Return (X, Y) of the center of cell containing provided text 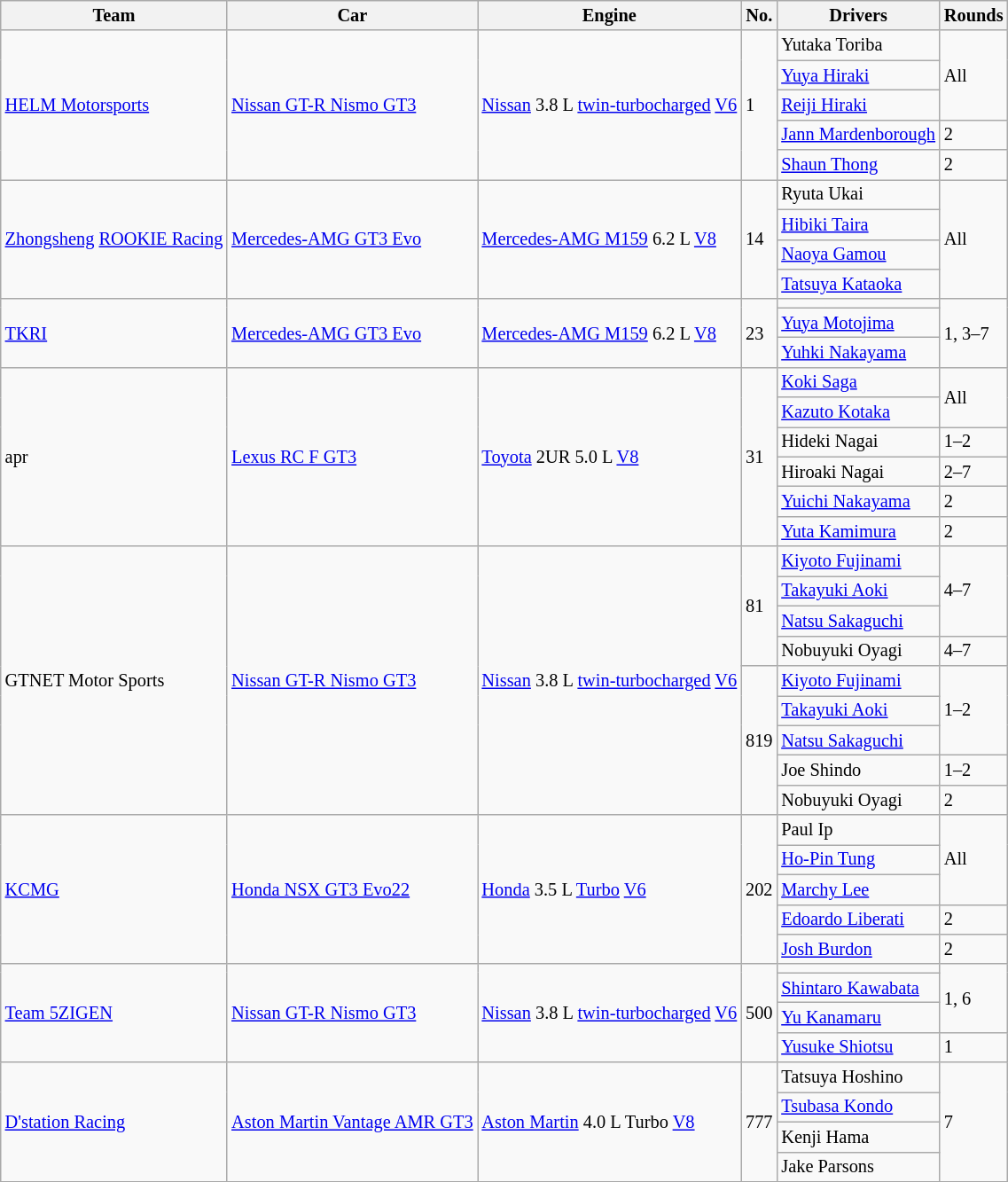
Tsubasa Kondo (858, 1107)
Joe Shindo (858, 770)
apr (113, 457)
HELM Motorsports (113, 105)
Zhongsheng ROOKIE Racing (113, 239)
D'station Racing (113, 1123)
Tatsuya Hoshino (858, 1077)
14 (759, 239)
GTNET Motor Sports (113, 681)
Team (113, 15)
Kenji Hama (858, 1137)
777 (759, 1123)
Naoya Gamou (858, 254)
Jake Parsons (858, 1167)
Yusuke Shiotsu (858, 1047)
TKRI (113, 333)
Ho-Pin Tung (858, 859)
Shaun Thong (858, 165)
2–7 (973, 472)
Ryuta Ukai (858, 194)
Koki Saga (858, 382)
Yuichi Nakayama (858, 501)
Yutaka Toriba (858, 45)
Toyota 2UR 5.0 L V8 (610, 457)
Yu Kanamaru (858, 1017)
Josh Burdon (858, 949)
Shintaro Kawabata (858, 988)
Yuta Kamimura (858, 531)
KCMG (113, 889)
Marchy Lee (858, 889)
819 (759, 740)
Yuya Hiraki (858, 75)
Kazuto Kotaka (858, 412)
7 (973, 1123)
Lexus RC F GT3 (352, 457)
81 (759, 607)
Hibiki Taira (858, 224)
Team 5ZIGEN (113, 1013)
Reiji Hiraki (858, 105)
Jann Mardenborough (858, 135)
Aston Martin 4.0 L Turbo V8 (610, 1123)
1, 6 (973, 998)
500 (759, 1013)
Drivers (858, 15)
23 (759, 333)
Tatsuya Kataoka (858, 284)
1, 3–7 (973, 333)
Yuya Motojima (858, 323)
Hideki Nagai (858, 442)
Honda NSX GT3 Evo22 (352, 889)
Honda 3.5 L Turbo V6 (610, 889)
Yuhki Nakayama (858, 352)
Edoardo Liberati (858, 920)
Engine (610, 15)
202 (759, 889)
Rounds (973, 15)
Paul Ip (858, 830)
Hiroaki Nagai (858, 472)
Car (352, 15)
Aston Martin Vantage AMR GT3 (352, 1123)
No. (759, 15)
31 (759, 457)
